For the text-containing cell, return its midpoint in (x, y) coordinate format. 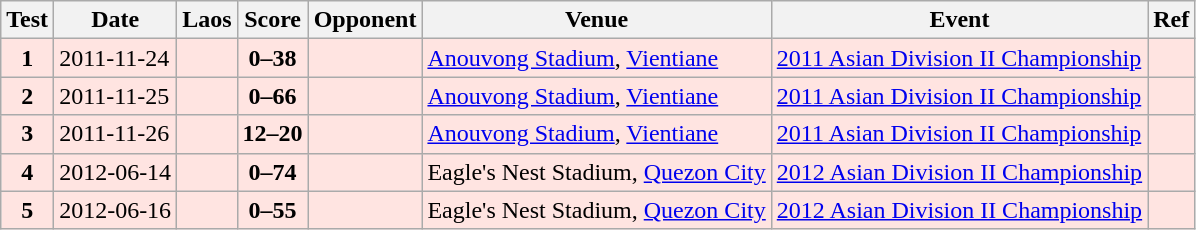
4 (28, 172)
12–20 (272, 134)
2012-06-14 (116, 172)
Opponent (365, 20)
2011-11-26 (116, 134)
5 (28, 210)
1 (28, 58)
Laos (207, 20)
Event (959, 20)
0–66 (272, 96)
Date (116, 20)
Score (272, 20)
Test (28, 20)
0–74 (272, 172)
2 (28, 96)
0–55 (272, 210)
Venue (596, 20)
2012-06-16 (116, 210)
Ref (1172, 20)
2011-11-24 (116, 58)
0–38 (272, 58)
2011-11-25 (116, 96)
3 (28, 134)
